Detect which cell encompasses the target text, then output its [x, y] center coordinate. 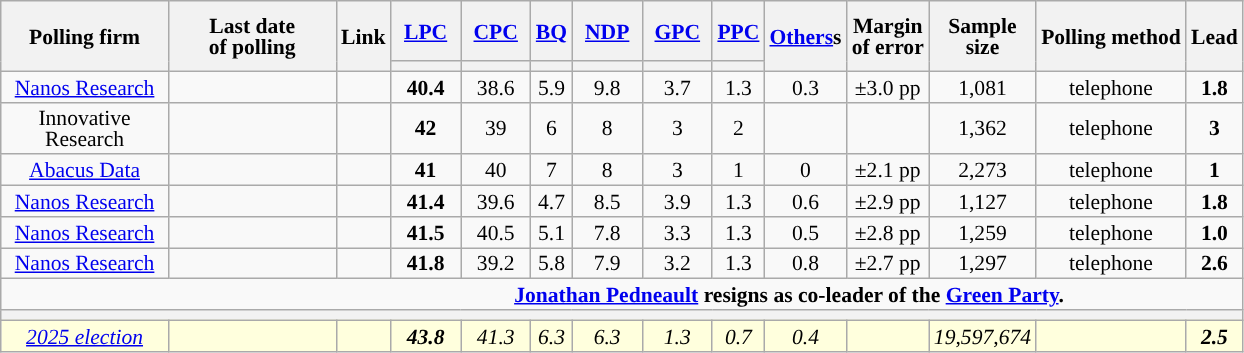
Polling firm [85, 36]
±2.7 pp [888, 264]
42 [426, 128]
6 [552, 128]
5.8 [552, 264]
3.9 [677, 202]
Abacus Data [85, 170]
39 [496, 128]
40 [496, 170]
Otherss [805, 36]
Link [364, 36]
41.3 [496, 336]
0.7 [738, 336]
±2.1 pp [888, 170]
7.8 [607, 232]
5.1 [552, 232]
PPC [738, 31]
41.5 [426, 232]
0.3 [805, 86]
2.6 [1214, 264]
Last dateof polling [252, 36]
0.5 [805, 232]
38.6 [496, 86]
1,081 [982, 86]
19,597,674 [982, 336]
CPC [496, 31]
GPC [677, 31]
7 [552, 170]
Innovative Research [85, 128]
1,297 [982, 264]
3.3 [677, 232]
NDP [607, 31]
Lead [1214, 36]
7.9 [607, 264]
0.4 [805, 336]
2 [738, 128]
1,259 [982, 232]
±3.0 pp [888, 86]
39.2 [496, 264]
1.0 [1214, 232]
±2.9 pp [888, 202]
9.8 [607, 86]
BQ [552, 31]
3.7 [677, 86]
3.2 [677, 264]
41.4 [426, 202]
0.6 [805, 202]
4.7 [552, 202]
0.8 [805, 264]
Samplesize [982, 36]
1,362 [982, 128]
40.4 [426, 86]
1,127 [982, 202]
Marginof error [888, 36]
Jonathan Pedneault resigns as co-leader of the Green Party. [790, 294]
43.8 [426, 336]
41.8 [426, 264]
2,273 [982, 170]
41 [426, 170]
5.9 [552, 86]
2.5 [1214, 336]
±2.8 pp [888, 232]
8.5 [607, 202]
Polling method [1111, 36]
2025 election [85, 336]
39.6 [496, 202]
0 [805, 170]
40.5 [496, 232]
LPC [426, 31]
